Find where the given text appears and provide that cell's center as (X, Y) coordinate. 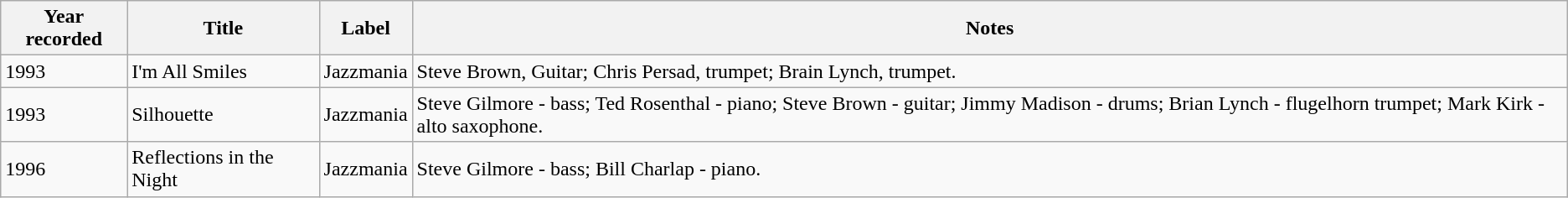
Label (365, 29)
Silhouette (223, 114)
1996 (64, 169)
Year recorded (64, 29)
Reflections in the Night (223, 169)
I'm All Smiles (223, 71)
Steve Brown, Guitar; Chris Persad, trumpet; Brain Lynch, trumpet. (990, 71)
Steve Gilmore - bass; Bill Charlap - piano. (990, 169)
Notes (990, 29)
Title (223, 29)
